Output the [x, y] coordinate of the center of the cell containing the given text.  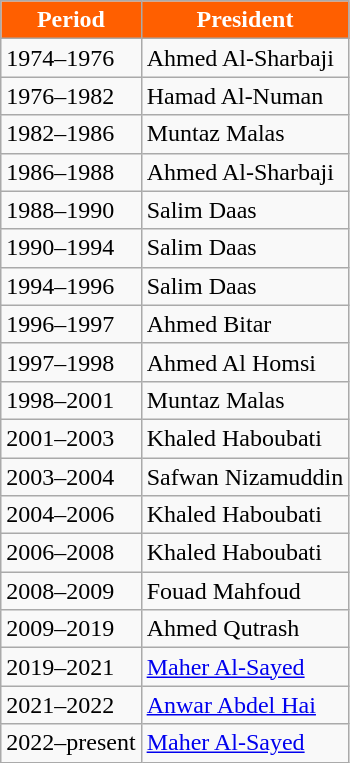
1974–1976 [71, 58]
Anwar Abdel Hai [245, 705]
Ahmed Qutrash [245, 629]
2009–2019 [71, 629]
1988–1990 [71, 210]
Ahmed Al Homsi [245, 362]
1990–1994 [71, 248]
2003–2004 [71, 477]
1986–1988 [71, 172]
1994–1996 [71, 286]
Fouad Mahfoud [245, 591]
2006–2008 [71, 553]
2022–present [71, 743]
1982–1986 [71, 134]
2004–2006 [71, 515]
Period [71, 20]
1996–1997 [71, 324]
2019–2021 [71, 667]
2021–2022 [71, 705]
2008–2009 [71, 591]
2001–2003 [71, 438]
Ahmed Bitar [245, 324]
President [245, 20]
1976–1982 [71, 96]
Hamad Al-Numan [245, 96]
1997–1998 [71, 362]
Safwan Nizamuddin [245, 477]
1998–2001 [71, 400]
